Provide the [X, Y] coordinate of the cell's center where the given text is located.  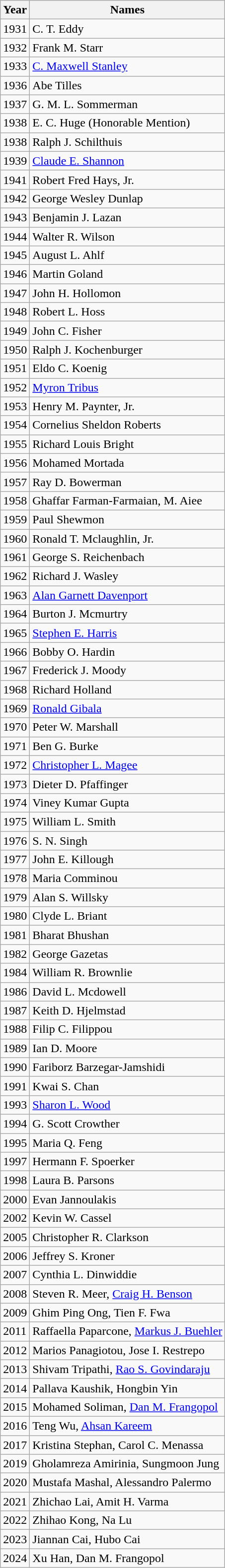
Alan Garnett Davenport [127, 595]
2009 [15, 1313]
Burton J. Mcmurtry [127, 614]
1975 [15, 821]
Eldo C. Koenig [127, 369]
Keith D. Hjelmstad [127, 1010]
1964 [15, 614]
Robert L. Hoss [127, 312]
1976 [15, 841]
Filip C. Filippou [127, 1029]
1965 [15, 633]
2024 [15, 1558]
2005 [15, 1237]
Clyde L. Briant [127, 916]
1936 [15, 85]
1993 [15, 1105]
2020 [15, 1483]
C. T. Eddy [127, 29]
1991 [15, 1086]
2022 [15, 1520]
Fariborz Barzegar-Jamshidi [127, 1067]
1981 [15, 935]
David L. Mcdowell [127, 992]
1970 [15, 727]
George Wesley Dunlap [127, 198]
1977 [15, 860]
1987 [15, 1010]
1959 [15, 519]
Maria Q. Feng [127, 1142]
1994 [15, 1124]
1947 [15, 293]
Dieter D. Pfaffinger [127, 784]
Paul Shewmon [127, 519]
Mohamed Mortada [127, 463]
2008 [15, 1294]
Hermann F. Spoerker [127, 1162]
Sharon L. Wood [127, 1105]
1967 [15, 671]
Richard J. Wasley [127, 576]
1950 [15, 350]
1979 [15, 897]
Bobby O. Hardin [127, 652]
1954 [15, 425]
1958 [15, 501]
Cynthia L. Dinwiddie [127, 1275]
Mohamed Soliman, Dan M. Frangopol [127, 1407]
Claude E. Shannon [127, 161]
2016 [15, 1426]
2023 [15, 1539]
2011 [15, 1331]
Jiannan Cai, Hubo Cai [127, 1539]
Ronald Gibala [127, 708]
Marios Panagiotou, Jose I. Restrepo [127, 1350]
1945 [15, 255]
1980 [15, 916]
1986 [15, 992]
Peter W. Marshall [127, 727]
1932 [15, 48]
1968 [15, 690]
Ray D. Bowerman [127, 482]
Kristina Stephan, Carol C. Menassa [127, 1445]
Kwai S. Chan [127, 1086]
George S. Reichenbach [127, 558]
1949 [15, 331]
Gholamreza Amirinia, Sungmoon Jung [127, 1464]
Maria Comminou [127, 878]
John C. Fisher [127, 331]
Alan S. Willsky [127, 897]
1946 [15, 274]
Teng Wu, Ahsan Kareem [127, 1426]
Christopher L. Magee [127, 765]
Ghaffar Farman-Farmaian, M. Aiee [127, 501]
1942 [15, 198]
1988 [15, 1029]
1952 [15, 387]
2006 [15, 1256]
1971 [15, 746]
1989 [15, 1048]
1995 [15, 1142]
Benjamin J. Lazan [127, 217]
2017 [15, 1445]
Evan Jannoulakis [127, 1199]
2000 [15, 1199]
Raffaella Paparcone, Markus J. Buehler [127, 1331]
Jeffrey S. Kroner [127, 1256]
Frederick J. Moody [127, 671]
Viney Kumar Gupta [127, 803]
Bharat Bhushan [127, 935]
Stephen E. Harris [127, 633]
2019 [15, 1464]
Ralph J. Kochenburger [127, 350]
1943 [15, 217]
Steven R. Meer, Craig H. Benson [127, 1294]
1960 [15, 538]
William R. Brownlie [127, 973]
1998 [15, 1181]
2013 [15, 1369]
Ben G. Burke [127, 746]
E. C. Huge (Honorable Mention) [127, 123]
George Gazetas [127, 954]
Ian D. Moore [127, 1048]
Ralph J. Schilthuis [127, 142]
1937 [15, 104]
1997 [15, 1162]
1973 [15, 784]
S. N. Singh [127, 841]
2014 [15, 1388]
1933 [15, 66]
Xu Han, Dan M. Frangopol [127, 1558]
Myron Tribus [127, 387]
Martin Goland [127, 274]
1969 [15, 708]
2007 [15, 1275]
1953 [15, 406]
Robert Fred Hays, Jr. [127, 180]
G. M. L. Sommerman [127, 104]
2012 [15, 1350]
Mustafa Mashal, Alessandro Palermo [127, 1483]
2015 [15, 1407]
1984 [15, 973]
Laura B. Parsons [127, 1181]
William L. Smith [127, 821]
Zhichao Lai, Amit H. Varma [127, 1502]
1961 [15, 558]
1978 [15, 878]
2021 [15, 1502]
1955 [15, 444]
John E. Killough [127, 860]
1957 [15, 482]
G. Scott Crowther [127, 1124]
Names [127, 10]
1972 [15, 765]
John H. Hollomon [127, 293]
1944 [15, 237]
Abe Tilles [127, 85]
Ghim Ping Ong, Tien F. Fwa [127, 1313]
1974 [15, 803]
Ronald T. Mclaughlin, Jr. [127, 538]
1990 [15, 1067]
1951 [15, 369]
August L. Ahlf [127, 255]
Year [15, 10]
1966 [15, 652]
1948 [15, 312]
1939 [15, 161]
Zhihao Kong, Na Lu [127, 1520]
Pallava Kaushik, Hongbin Yin [127, 1388]
Kevin W. Cassel [127, 1218]
1931 [15, 29]
1962 [15, 576]
C. Maxwell Stanley [127, 66]
Richard Louis Bright [127, 444]
Henry M. Paynter, Jr. [127, 406]
1956 [15, 463]
2002 [15, 1218]
1963 [15, 595]
Shivam Tripathi, Rao S. Govindaraju [127, 1369]
Cornelius Sheldon Roberts [127, 425]
Richard Holland [127, 690]
1982 [15, 954]
Frank M. Starr [127, 48]
Walter R. Wilson [127, 237]
Christopher R. Clarkson [127, 1237]
1941 [15, 180]
